Search for the cell housing the specified text and yield its (X, Y) center coordinate. 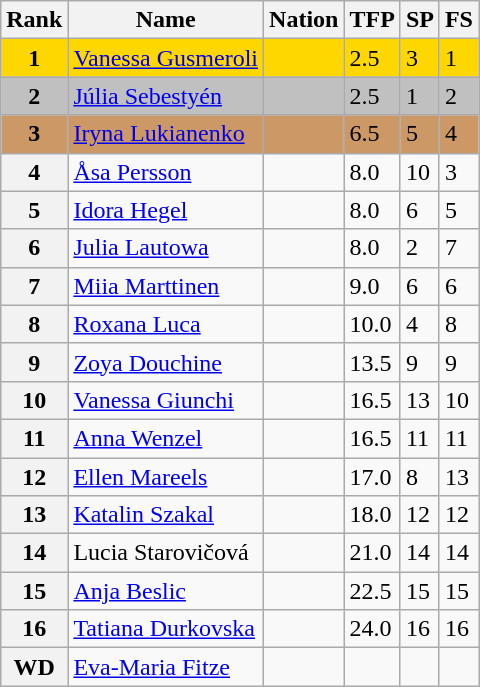
Zoya Douchine (166, 362)
Nation (304, 20)
Name (166, 20)
13.5 (372, 362)
Lucia Starovičová (166, 553)
Anja Beslic (166, 591)
22.5 (372, 591)
17.0 (372, 477)
Tatiana Durkovska (166, 629)
WD (34, 667)
Eva-Maria Fitze (166, 667)
Rank (34, 20)
Roxana Luca (166, 324)
24.0 (372, 629)
SP (420, 20)
FS (458, 20)
21.0 (372, 553)
Iryna Lukianenko (166, 134)
Vanessa Gusmeroli (166, 58)
9.0 (372, 286)
10.0 (372, 324)
TFP (372, 20)
Anna Wenzel (166, 438)
Katalin Szakal (166, 515)
Vanessa Giunchi (166, 400)
6.5 (372, 134)
Miia Marttinen (166, 286)
Julia Lautowa (166, 248)
18.0 (372, 515)
Idora Hegel (166, 210)
Åsa Persson (166, 172)
Júlia Sebestyén (166, 96)
Ellen Mareels (166, 477)
